Output the (x, y) coordinate of the center of the cell containing the given text.  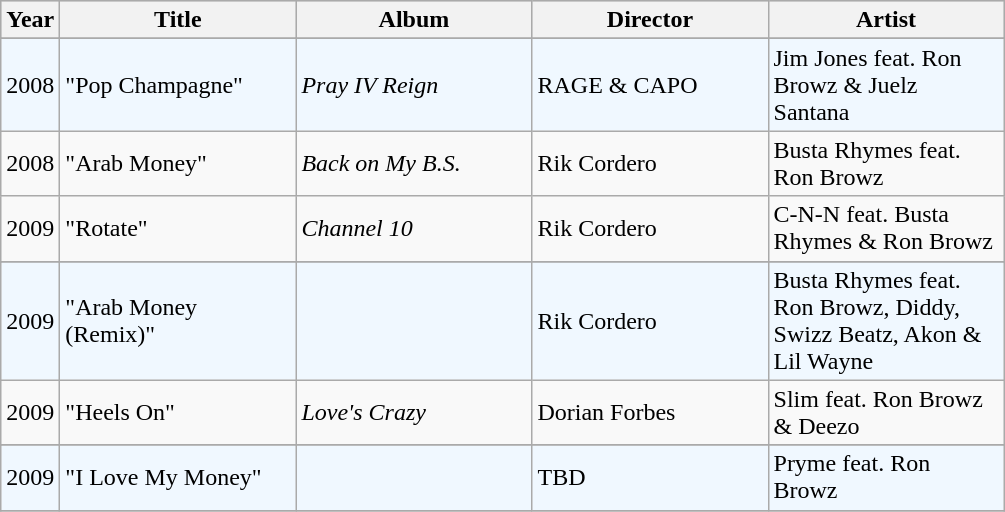
C-N-N feat. Busta Rhymes & Ron Browz (886, 228)
Artist (886, 20)
"Arab Money (Remix)" (178, 320)
"I Love My Money" (178, 478)
Back on My B.S. (414, 164)
Year (30, 20)
Pryme feat. Ron Browz (886, 478)
Title (178, 20)
Director (650, 20)
"Pop Champagne" (178, 85)
Album (414, 20)
Dorian Forbes (650, 412)
"Rotate" (178, 228)
TBD (650, 478)
Jim Jones feat. Ron Browz & Juelz Santana (886, 85)
Love's Crazy (414, 412)
"Arab Money" (178, 164)
"Heels On" (178, 412)
Busta Rhymes feat. Ron Browz (886, 164)
RAGE & CAPO (650, 85)
Slim feat. Ron Browz & Deezo (886, 412)
Pray IV Reign (414, 85)
Busta Rhymes feat. Ron Browz, Diddy, Swizz Beatz, Akon & Lil Wayne (886, 320)
Channel 10 (414, 228)
